Identify which cell holds the provided text, then report its [x, y] central coordinate. 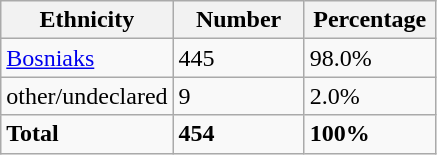
9 [238, 96]
Number [238, 20]
Percentage [370, 20]
Bosniaks [87, 58]
Ethnicity [87, 20]
Total [87, 134]
98.0% [370, 58]
100% [370, 134]
445 [238, 58]
454 [238, 134]
other/undeclared [87, 96]
2.0% [370, 96]
